Extract the [x, y] coordinate from the center of the cell holding the provided text.  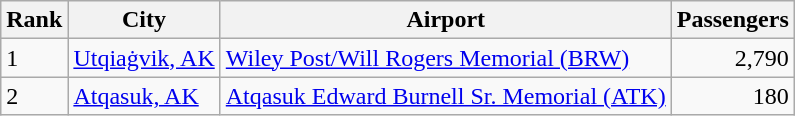
Utqiaġvik, AK [144, 58]
180 [732, 96]
Atqasuk Edward Burnell Sr. Memorial (ATK) [446, 96]
Rank [34, 20]
Atqasuk, AK [144, 96]
City [144, 20]
Wiley Post/Will Rogers Memorial (BRW) [446, 58]
2 [34, 96]
Airport [446, 20]
Passengers [732, 20]
2,790 [732, 58]
1 [34, 58]
